Output the [x, y] coordinate of the center of the cell containing the given text.  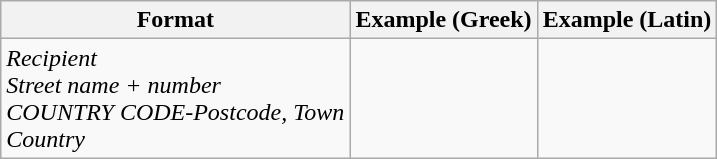
Example (Greek) [444, 20]
Format [176, 20]
Example (Latin) [627, 20]
RecipientStreet name + numberCOUNTRY CODE-Postcode, TownCountry [176, 98]
